Extract the (X, Y) coordinate from the center of the cell holding the provided text.  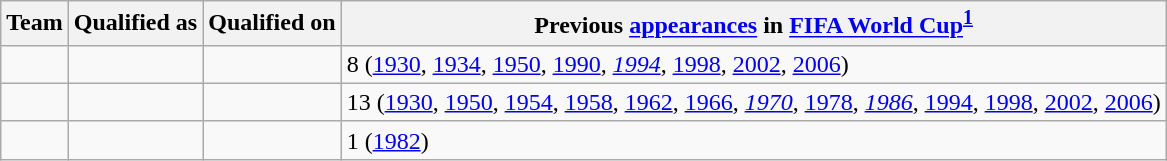
Qualified as (135, 24)
13 (1930, 1950, 1954, 1958, 1962, 1966, 1970, 1978, 1986, 1994, 1998, 2002, 2006) (754, 102)
8 (1930, 1934, 1950, 1990, 1994, 1998, 2002, 2006) (754, 64)
1 (1982) (754, 140)
Previous appearances in FIFA World Cup1 (754, 24)
Qualified on (272, 24)
Team (35, 24)
